Output the (x, y) coordinate of the center of the cell containing the given text.  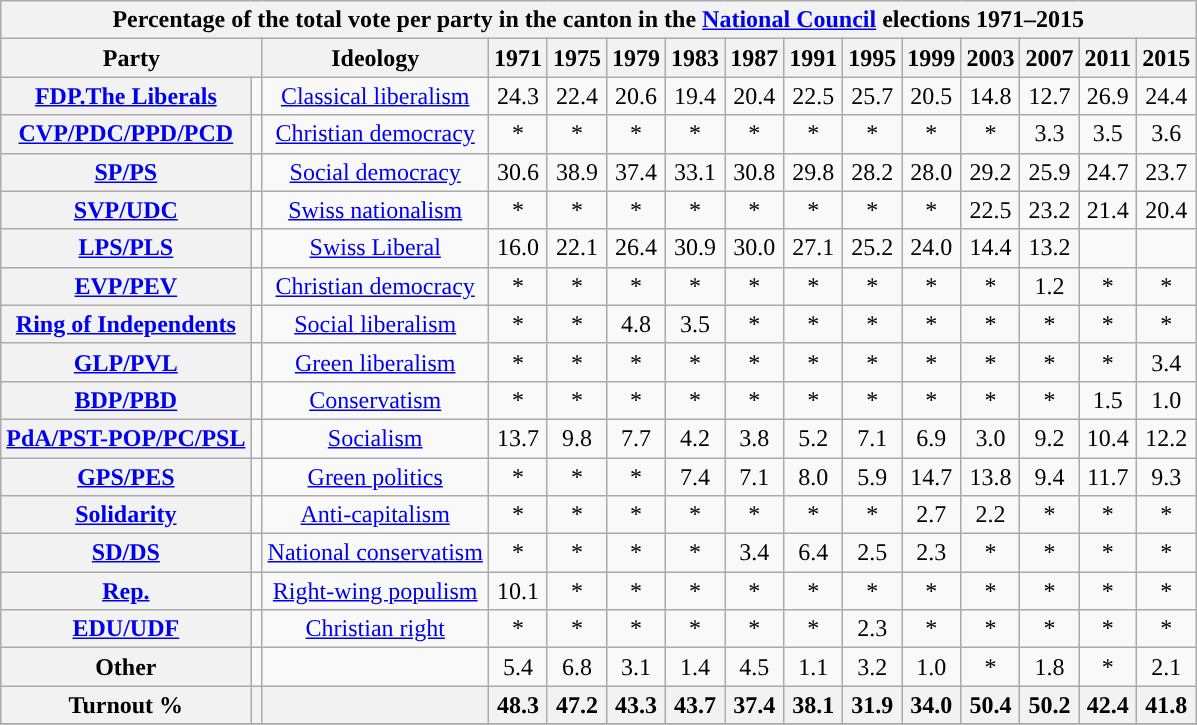
8.0 (814, 477)
1979 (636, 58)
9.2 (1050, 438)
EDU/UDF (126, 629)
1999 (932, 58)
42.4 (1108, 705)
Solidarity (126, 515)
EVP/PEV (126, 286)
23.7 (1166, 172)
7.7 (636, 438)
13.7 (518, 438)
50.2 (1050, 705)
14.8 (990, 96)
38.1 (814, 705)
1.1 (814, 667)
2.2 (990, 515)
1995 (872, 58)
1987 (754, 58)
1991 (814, 58)
Turnout % (126, 705)
24.7 (1108, 172)
Swiss Liberal (375, 248)
3.0 (990, 438)
Right-wing populism (375, 591)
BDP/PBD (126, 400)
50.4 (990, 705)
1.5 (1108, 400)
3.8 (754, 438)
Ideology (375, 58)
3.3 (1050, 134)
5.2 (814, 438)
3.6 (1166, 134)
LPS/PLS (126, 248)
19.4 (696, 96)
National conservatism (375, 553)
14.7 (932, 477)
41.8 (1166, 705)
29.2 (990, 172)
Ring of Independents (126, 324)
Other (126, 667)
2011 (1108, 58)
2.7 (932, 515)
23.2 (1050, 210)
SP/PS (126, 172)
12.7 (1050, 96)
9.4 (1050, 477)
Green politics (375, 477)
47.2 (576, 705)
10.4 (1108, 438)
Conservatism (375, 400)
2003 (990, 58)
30.0 (754, 248)
FDP.The Liberals (126, 96)
1971 (518, 58)
12.2 (1166, 438)
22.4 (576, 96)
Social liberalism (375, 324)
4.2 (696, 438)
6.9 (932, 438)
24.3 (518, 96)
Party (132, 58)
13.2 (1050, 248)
5.9 (872, 477)
SVP/UDC (126, 210)
1.8 (1050, 667)
27.1 (814, 248)
Rep. (126, 591)
43.3 (636, 705)
30.6 (518, 172)
Percentage of the total vote per party in the canton in the National Council elections 1971–2015 (598, 20)
16.0 (518, 248)
Christian right (375, 629)
3.2 (872, 667)
20.6 (636, 96)
38.9 (576, 172)
21.4 (1108, 210)
22.1 (576, 248)
1975 (576, 58)
26.4 (636, 248)
Swiss nationalism (375, 210)
Classical liberalism (375, 96)
GPS/PES (126, 477)
10.1 (518, 591)
Social democracy (375, 172)
5.4 (518, 667)
13.8 (990, 477)
SD/DS (126, 553)
26.9 (1108, 96)
30.9 (696, 248)
PdA/PST-POP/PC/PSL (126, 438)
33.1 (696, 172)
25.2 (872, 248)
Anti-capitalism (375, 515)
1983 (696, 58)
34.0 (932, 705)
4.5 (754, 667)
6.4 (814, 553)
2015 (1166, 58)
28.0 (932, 172)
1.2 (1050, 286)
31.9 (872, 705)
9.3 (1166, 477)
25.9 (1050, 172)
CVP/PDC/PPD/PCD (126, 134)
29.8 (814, 172)
20.5 (932, 96)
14.4 (990, 248)
6.8 (576, 667)
Green liberalism (375, 362)
2.5 (872, 553)
GLP/PVL (126, 362)
28.2 (872, 172)
43.7 (696, 705)
24.4 (1166, 96)
30.8 (754, 172)
2.1 (1166, 667)
25.7 (872, 96)
9.8 (576, 438)
24.0 (932, 248)
3.1 (636, 667)
2007 (1050, 58)
7.4 (696, 477)
1.4 (696, 667)
48.3 (518, 705)
11.7 (1108, 477)
4.8 (636, 324)
Socialism (375, 438)
